From the cell containing the given text, extract its center point as [x, y] coordinate. 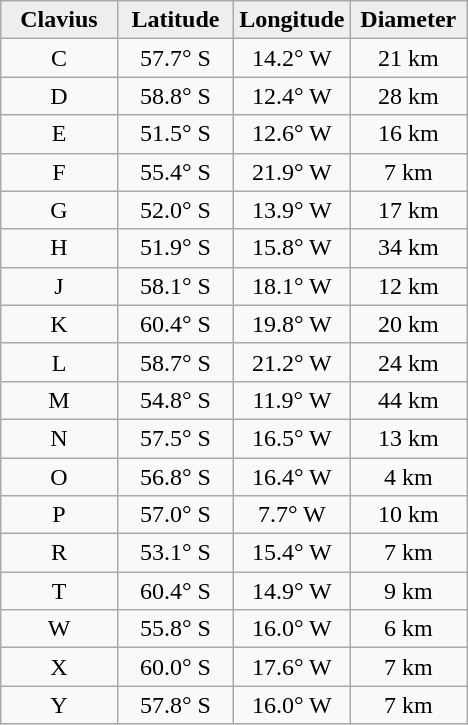
15.8° W [292, 248]
55.8° S [175, 629]
17 km [408, 210]
H [59, 248]
14.2° W [292, 58]
D [59, 96]
K [59, 324]
Diameter [408, 20]
J [59, 286]
6 km [408, 629]
21.9° W [292, 172]
16.4° W [292, 477]
28 km [408, 96]
P [59, 515]
57.7° S [175, 58]
54.8° S [175, 400]
17.6° W [292, 667]
R [59, 553]
X [59, 667]
9 km [408, 591]
O [59, 477]
21.2° W [292, 362]
56.8° S [175, 477]
M [59, 400]
52.0° S [175, 210]
10 km [408, 515]
57.5° S [175, 438]
44 km [408, 400]
4 km [408, 477]
Longitude [292, 20]
18.1° W [292, 286]
12.6° W [292, 134]
60.0° S [175, 667]
51.5° S [175, 134]
L [59, 362]
Y [59, 705]
57.0° S [175, 515]
24 km [408, 362]
13 km [408, 438]
20 km [408, 324]
N [59, 438]
12 km [408, 286]
21 km [408, 58]
Clavius [59, 20]
C [59, 58]
19.8° W [292, 324]
Latitude [175, 20]
G [59, 210]
34 km [408, 248]
58.1° S [175, 286]
11.9° W [292, 400]
W [59, 629]
T [59, 591]
55.4° S [175, 172]
E [59, 134]
58.8° S [175, 96]
12.4° W [292, 96]
14.9° W [292, 591]
51.9° S [175, 248]
15.4° W [292, 553]
57.8° S [175, 705]
13.9° W [292, 210]
7.7° W [292, 515]
F [59, 172]
53.1° S [175, 553]
16.5° W [292, 438]
58.7° S [175, 362]
16 km [408, 134]
